Pinpoint the cell where the given text exists, returning its [x, y] midpoint coordinate. 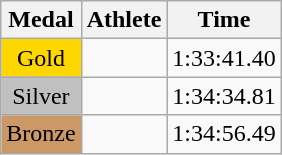
Bronze [41, 134]
Time [224, 20]
1:34:56.49 [224, 134]
1:34:34.81 [224, 96]
1:33:41.40 [224, 58]
Athlete [124, 20]
Gold [41, 58]
Silver [41, 96]
Medal [41, 20]
